Return (X, Y) of the center of cell containing provided text 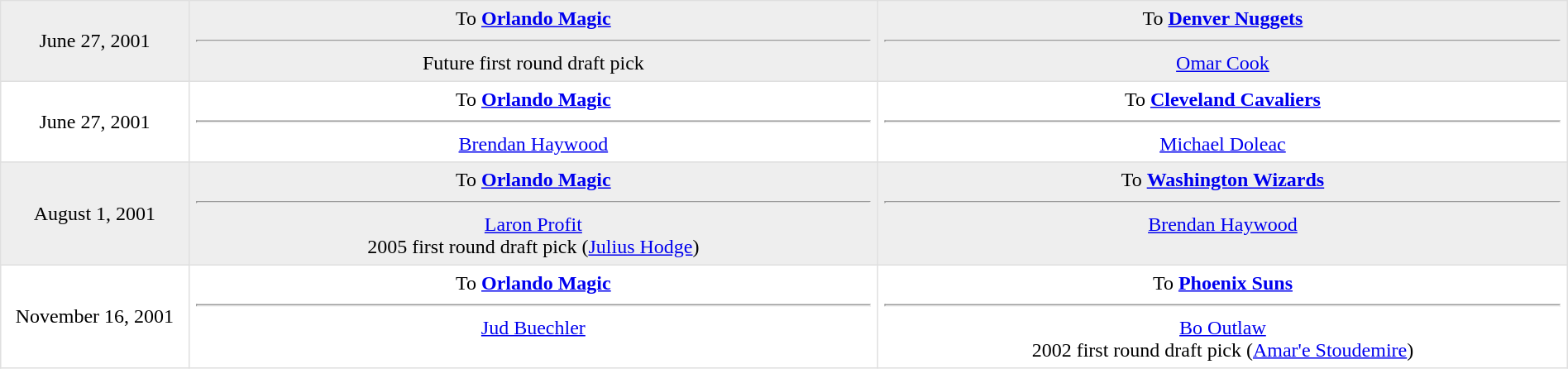
To Orlando MagicJud Buechler (533, 316)
August 1, 2001 (94, 213)
To Cleveland CavaliersMichael Doleac (1223, 122)
To Orlando MagicLaron Profit 2005 first round draft pick (Julius Hodge) (533, 213)
To Washington WizardsBrendan Haywood (1223, 213)
To Orlando MagicBrendan Haywood (533, 122)
November 16, 2001 (94, 316)
To Orlando MagicFuture first round draft pick (533, 41)
To Denver NuggetsOmar Cook (1223, 41)
To Phoenix SunsBo Outlaw 2002 first round draft pick (Amar'e Stoudemire) (1223, 316)
